Capture the cell that displays the provided text and extract its (X, Y) central coordinate. 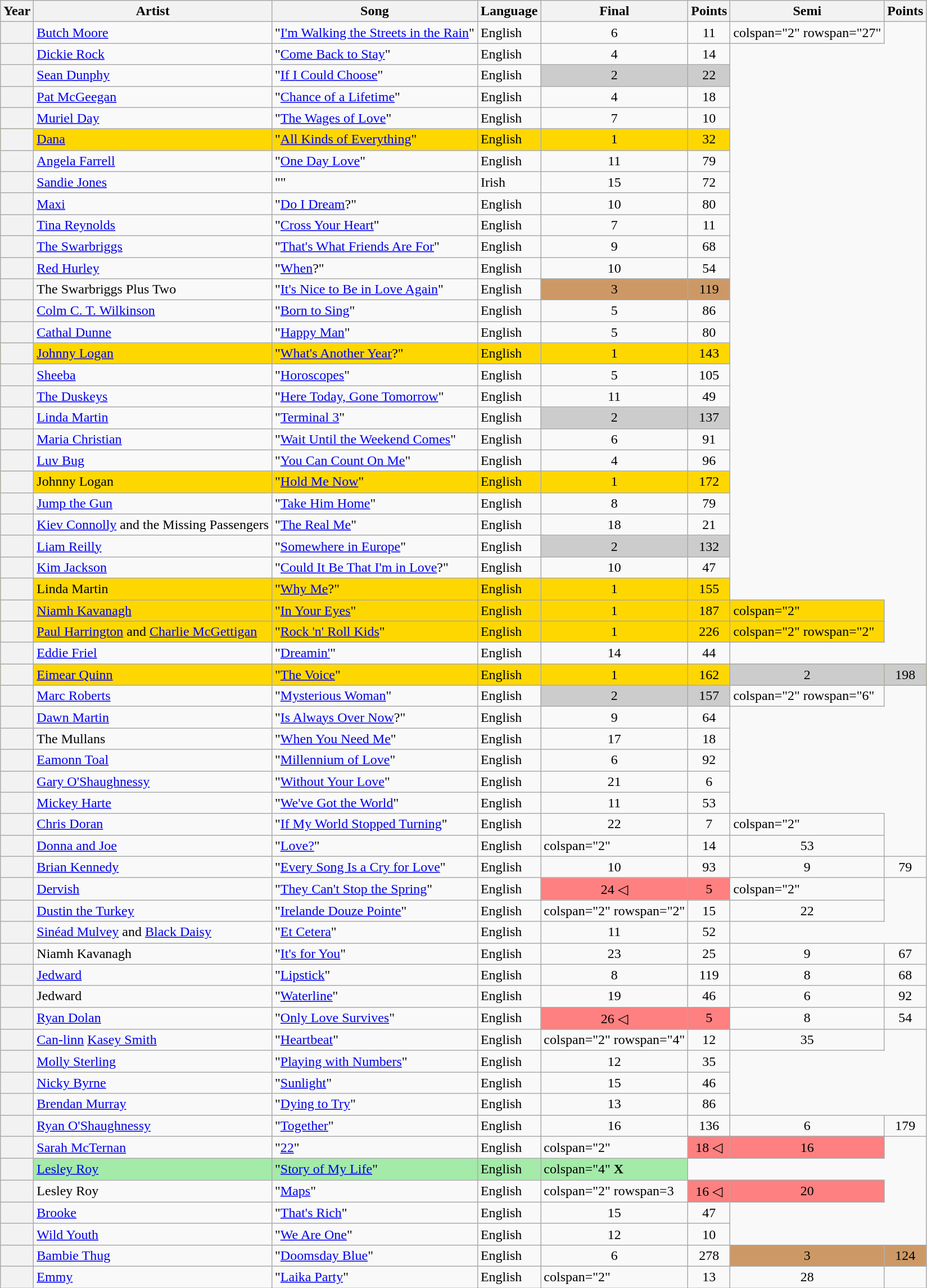
18 ◁ (709, 1147)
"Take Him Home" (375, 503)
Dervish (153, 889)
Chris Doran (153, 824)
"Every Song Is a Cry for Love" (375, 867)
Sinéad Mulvey and Black Daisy (153, 932)
Pat McGeegan (153, 97)
Dustin the Turkey (153, 911)
28 (807, 1277)
96 (709, 460)
"Doomsday Blue" (375, 1255)
The Mullans (153, 739)
Year (17, 11)
Paul Harrington and Charlie McGettigan (153, 632)
"Maps" (375, 1191)
Irish (509, 182)
Language (509, 11)
"They Can't Stop the Spring" (375, 889)
Colm C. T. Wilkinson (153, 311)
Kiev Connolly and the Missing Passengers (153, 525)
278 (709, 1255)
"Heartbeat" (375, 1040)
"The Wages of Love" (375, 118)
67 (905, 953)
52 (709, 932)
Kim Jackson (153, 567)
32 (709, 139)
24 ◁ (614, 889)
"One Day Love" (375, 161)
136 (709, 1126)
Red Hurley (153, 268)
Ryan Dolan (153, 1018)
"Hold Me Now" (375, 482)
44 (709, 653)
198 (905, 675)
Emmy (153, 1277)
Muriel Day (153, 118)
"If My World Stopped Turning" (375, 824)
Brooke (153, 1213)
"Horoscopes" (375, 375)
"Waterline" (375, 996)
Cathal Dunne (153, 332)
"Only Love Survives" (375, 1018)
Molly Sterling (153, 1061)
"Lipstick" (375, 975)
"Do I Dream?" (375, 204)
"Chance of a Lifetime" (375, 97)
Dawn Martin (153, 717)
Ryan O'Shaughnessy (153, 1126)
Wild Youth (153, 1234)
"Together" (375, 1126)
105 (709, 375)
Song (375, 11)
"Irelande Douze Pointe" (375, 911)
19 (614, 996)
Eimear Quinn (153, 675)
179 (905, 1126)
colspan="2" rowspan=3 (614, 1191)
"The Real Me" (375, 525)
187 (709, 610)
155 (709, 589)
Butch Moore (153, 33)
"In Your Eyes" (375, 610)
25 (709, 953)
colspan="4" X (614, 1169)
"Love?" (375, 846)
Luv Bug (153, 460)
Sarah McTernan (153, 1147)
"When You Need Me" (375, 739)
Nicky Byrne (153, 1083)
"Without Your Love" (375, 781)
20 (807, 1191)
Maria Christian (153, 439)
"Sunlight" (375, 1083)
"Come Back to Stay" (375, 54)
colspan="2" rowspan="27" (807, 33)
Sandie Jones (153, 182)
"Wait Until the Weekend Comes" (375, 439)
"Here Today, Gone Tomorrow" (375, 396)
"Laika Party" (375, 1277)
colspan="2" rowspan="4" (614, 1040)
Mickey Harte (153, 803)
"If I Could Choose" (375, 75)
157 (709, 696)
172 (709, 482)
"Rock 'n' Roll Kids" (375, 632)
The Duskeys (153, 396)
"Happy Man" (375, 332)
Bambie Thug (153, 1255)
"All Kinds of Everything" (375, 139)
Sheeba (153, 375)
"Terminal 3" (375, 418)
"Et Cetera" (375, 932)
26 ◁ (614, 1018)
Gary O'Shaughnessy (153, 781)
Liam Reilly (153, 546)
"You Can Count On Me" (375, 460)
"We've Got the World" (375, 803)
The Swarbriggs Plus Two (153, 290)
"When?" (375, 268)
162 (709, 675)
Jump the Gun (153, 503)
226 (709, 632)
Angela Farrell (153, 161)
"Is Always Over Now?" (375, 717)
93 (709, 867)
64 (709, 717)
Dana (153, 139)
137 (709, 418)
The Swarbriggs (153, 246)
Brian Kennedy (153, 867)
Can-linn Kasey Smith (153, 1040)
91 (709, 439)
143 (709, 354)
Tina Reynolds (153, 225)
"22" (375, 1147)
colspan="2" rowspan="6" (807, 696)
Eddie Friel (153, 653)
"Somewhere in Europe" (375, 546)
Artist (153, 11)
72 (709, 182)
"The Voice" (375, 675)
"Playing with Numbers" (375, 1061)
"That's What Friends Are For" (375, 246)
"Mysterious Woman" (375, 696)
Semi (807, 11)
Maxi (153, 204)
"Millennium of Love" (375, 760)
"We Are One" (375, 1234)
Eamonn Toal (153, 760)
"I'm Walking the Streets in the Rain" (375, 33)
"" (375, 182)
"It's Nice to Be in Love Again" (375, 290)
Marc Roberts (153, 696)
"Cross Your Heart" (375, 225)
Sean Dunphy (153, 75)
17 (614, 739)
Donna and Joe (153, 846)
124 (905, 1255)
16 ◁ (709, 1191)
"Born to Sing" (375, 311)
"Dying to Try" (375, 1104)
"Why Me?" (375, 589)
"Story of My Life" (375, 1169)
"Could It Be That I'm in Love?" (375, 567)
49 (709, 396)
23 (614, 953)
"What's Another Year?" (375, 354)
"Dreamin'" (375, 653)
Brendan Murray (153, 1104)
132 (709, 546)
"That's Rich" (375, 1213)
Dickie Rock (153, 54)
Final (614, 11)
"It's for You" (375, 953)
